Identify which cell holds the provided text, then report its [x, y] central coordinate. 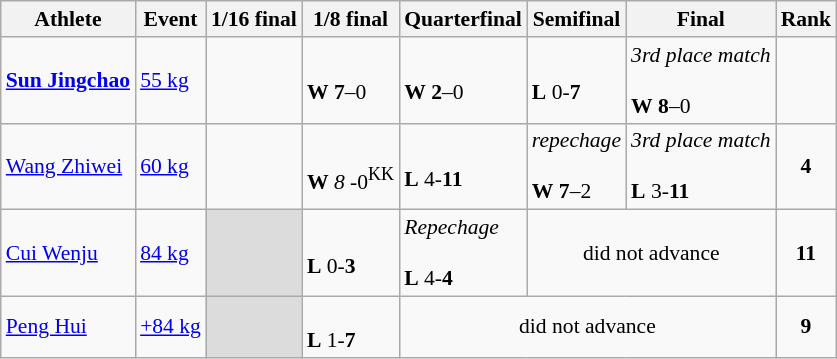
Wang Zhiwei [68, 166]
+84 kg [170, 328]
1/16 final [254, 19]
55 kg [170, 80]
4 [806, 166]
L 0-3 [350, 254]
3rd place matchW 8–0 [701, 80]
W 2–0 [463, 80]
84 kg [170, 254]
Athlete [68, 19]
Rank [806, 19]
60 kg [170, 166]
Quarterfinal [463, 19]
L 0-7 [576, 80]
W 8 -0KK [350, 166]
Cui Wenju [68, 254]
L 4-11 [463, 166]
Event [170, 19]
Final [701, 19]
9 [806, 328]
Semifinal [576, 19]
W 7–0 [350, 80]
Peng Hui [68, 328]
repechageW 7–2 [576, 166]
RepechageL 4-4 [463, 254]
1/8 final [350, 19]
11 [806, 254]
Sun Jingchao [68, 80]
3rd place matchL 3-11 [701, 166]
L 1-7 [350, 328]
